Return (X, Y) of the center of cell containing provided text 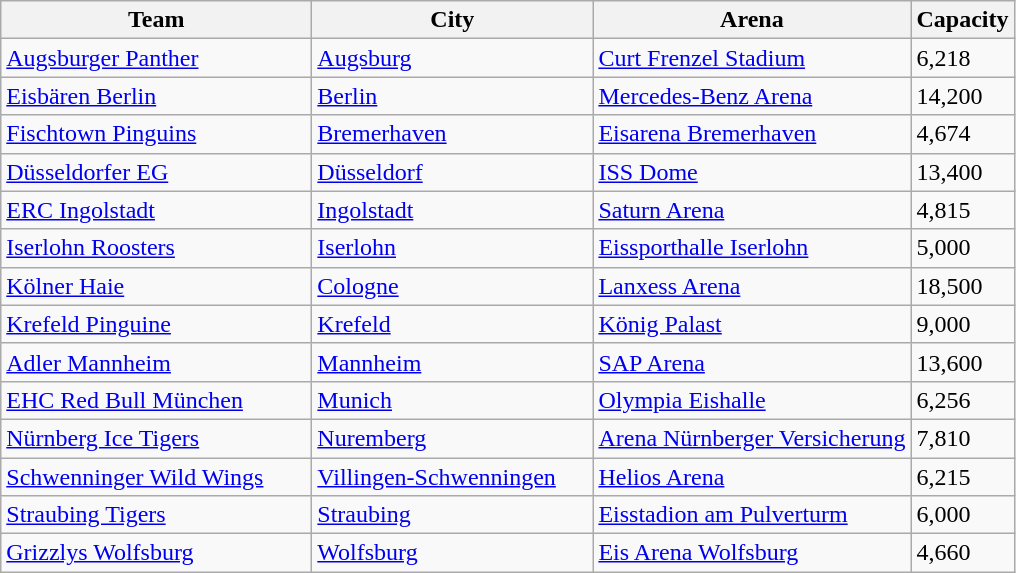
Capacity (962, 20)
Cologne (452, 286)
18,500 (962, 286)
Nürnberg Ice Tigers (156, 438)
König Palast (752, 324)
Iserlohn Roosters (156, 248)
Augsburger Panther (156, 58)
Berlin (452, 96)
ERC Ingolstadt (156, 210)
Munich (452, 400)
Villingen-Schwenningen (452, 477)
Eissporthalle Iserlohn (752, 248)
Fischtown Pinguins (156, 134)
EHC Red Bull München (156, 400)
Mannheim (452, 362)
Nuremberg (452, 438)
Arena (752, 20)
City (452, 20)
5,000 (962, 248)
Adler Mannheim (156, 362)
SAP Arena (752, 362)
Kölner Haie (156, 286)
9,000 (962, 324)
7,810 (962, 438)
Straubing (452, 515)
ISS Dome (752, 172)
Ingolstadt (452, 210)
Team (156, 20)
Krefeld Pinguine (156, 324)
Olympia Eishalle (752, 400)
Düsseldorfer EG (156, 172)
Eis Arena Wolfsburg (752, 553)
Saturn Arena (752, 210)
Curt Frenzel Stadium (752, 58)
Helios Arena (752, 477)
Lanxess Arena (752, 286)
13,400 (962, 172)
Augsburg (452, 58)
Schwenninger Wild Wings (156, 477)
6,256 (962, 400)
Bremerhaven (452, 134)
Eisstadion am Pulverturm (752, 515)
6,000 (962, 515)
Eisbären Berlin (156, 96)
4,815 (962, 210)
13,600 (962, 362)
Wolfsburg (452, 553)
Grizzlys Wolfsburg (156, 553)
Krefeld (452, 324)
14,200 (962, 96)
4,660 (962, 553)
6,215 (962, 477)
Eisarena Bremerhaven (752, 134)
Iserlohn (452, 248)
Arena Nürnberger Versicherung (752, 438)
Mercedes-Benz Arena (752, 96)
6,218 (962, 58)
Straubing Tigers (156, 515)
4,674 (962, 134)
Düsseldorf (452, 172)
